Scan for the cell matching the given text and deliver its [X, Y] coordinate at center. 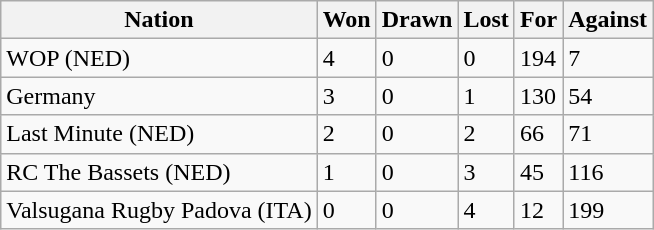
Last Minute (NED) [159, 134]
RC The Bassets (NED) [159, 172]
54 [608, 96]
71 [608, 134]
130 [538, 96]
Valsugana Rugby Padova (ITA) [159, 210]
116 [608, 172]
199 [608, 210]
Nation [159, 20]
For [538, 20]
Lost [486, 20]
WOP (NED) [159, 58]
Germany [159, 96]
Against [608, 20]
Won [346, 20]
Drawn [417, 20]
7 [608, 58]
45 [538, 172]
12 [538, 210]
66 [538, 134]
194 [538, 58]
